Return (x, y) of the center of cell containing provided text 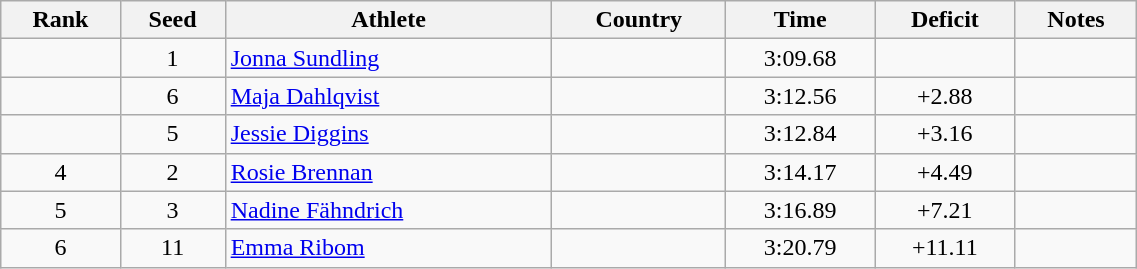
Jonna Sundling (388, 58)
3:16.89 (800, 210)
3:12.84 (800, 134)
Athlete (388, 20)
3:09.68 (800, 58)
11 (172, 248)
Country (639, 20)
Nadine Fähndrich (388, 210)
+3.16 (946, 134)
Notes (1076, 20)
+2.88 (946, 96)
3:12.56 (800, 96)
Jessie Diggins (388, 134)
Maja Dahlqvist (388, 96)
+4.49 (946, 172)
Rank (60, 20)
Rosie Brennan (388, 172)
3:20.79 (800, 248)
Seed (172, 20)
Time (800, 20)
Emma Ribom (388, 248)
3 (172, 210)
2 (172, 172)
3:14.17 (800, 172)
+11.11 (946, 248)
1 (172, 58)
Deficit (946, 20)
+7.21 (946, 210)
4 (60, 172)
